Output the [X, Y] coordinate of the center of the cell containing the given text.  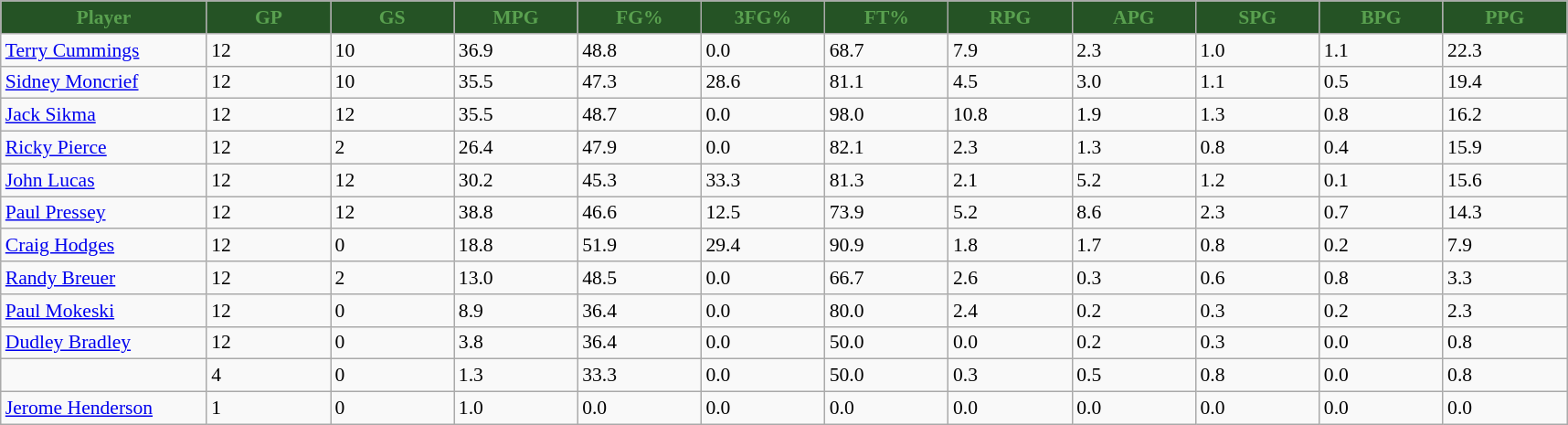
98.0 [886, 115]
0.1 [1382, 180]
FG% [640, 17]
4 [269, 376]
Randy Breuer [104, 278]
3.3 [1504, 278]
82.1 [886, 148]
19.4 [1504, 82]
SPG [1257, 17]
8.9 [515, 311]
36.9 [515, 50]
0.6 [1257, 278]
1 [269, 409]
14.3 [1504, 213]
47.9 [640, 148]
GP [269, 17]
13.0 [515, 278]
68.7 [886, 50]
Player [104, 17]
81.1 [886, 82]
3.8 [515, 343]
51.9 [640, 246]
1.2 [1257, 180]
28.6 [762, 82]
Paul Mokeski [104, 311]
26.4 [515, 148]
8.6 [1133, 213]
Craig Hodges [104, 246]
45.3 [640, 180]
APG [1133, 17]
John Lucas [104, 180]
38.8 [515, 213]
Paul Pressey [104, 213]
0.7 [1382, 213]
Sidney Moncrief [104, 82]
0.4 [1382, 148]
90.9 [886, 246]
29.4 [762, 246]
15.6 [1504, 180]
48.8 [640, 50]
81.3 [886, 180]
48.7 [640, 115]
18.8 [515, 246]
1.7 [1133, 246]
30.2 [515, 180]
Dudley Bradley [104, 343]
2.6 [1011, 278]
Jack Sikma [104, 115]
FT% [886, 17]
16.2 [1504, 115]
BPG [1382, 17]
Terry Cummings [104, 50]
3.0 [1133, 82]
Jerome Henderson [104, 409]
73.9 [886, 213]
46.6 [640, 213]
PPG [1504, 17]
66.7 [886, 278]
2.4 [1011, 311]
4.5 [1011, 82]
Ricky Pierce [104, 148]
GS [393, 17]
12.5 [762, 213]
22.3 [1504, 50]
10.8 [1011, 115]
48.5 [640, 278]
1.9 [1133, 115]
1.8 [1011, 246]
RPG [1011, 17]
2.1 [1011, 180]
47.3 [640, 82]
15.9 [1504, 148]
3FG% [762, 17]
MPG [515, 17]
80.0 [886, 311]
